Capture the cell that displays the provided text and extract its (x, y) central coordinate. 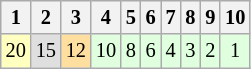
20 (16, 51)
12 (76, 51)
9 (210, 17)
15 (46, 51)
5 (131, 17)
7 (171, 17)
